Extract the (X, Y) coordinate from the center of the cell holding the provided text.  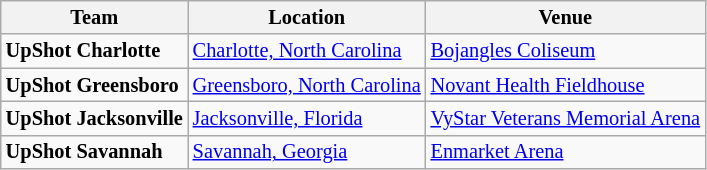
Jacksonville, Florida (307, 118)
Novant Health Fieldhouse (566, 85)
VyStar Veterans Memorial Arena (566, 118)
Team (94, 17)
Enmarket Arena (566, 152)
Bojangles Coliseum (566, 51)
Location (307, 17)
Greensboro, North Carolina (307, 85)
UpShot Charlotte (94, 51)
UpShot Greensboro (94, 85)
Venue (566, 17)
Savannah, Georgia (307, 152)
UpShot Savannah (94, 152)
Charlotte, North Carolina (307, 51)
UpShot Jacksonville (94, 118)
